From the cell containing the given text, extract its center point as (X, Y) coordinate. 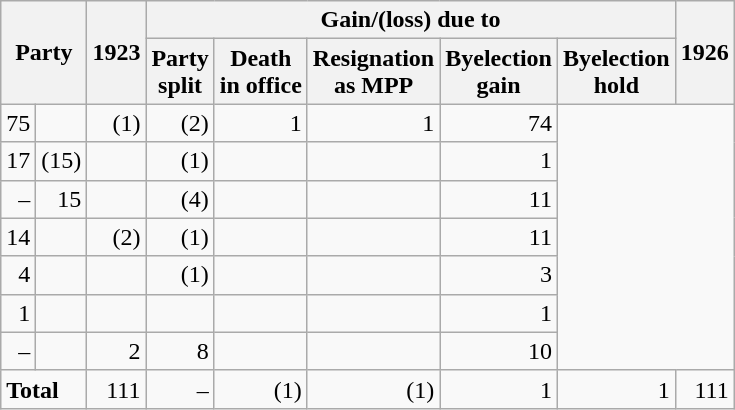
2 (116, 351)
4 (18, 275)
15 (62, 199)
8 (180, 351)
1923 (116, 52)
74 (499, 123)
Resignationas MPP (373, 72)
17 (18, 161)
(15) (62, 161)
Gain/(loss) due to (410, 20)
75 (18, 123)
14 (18, 237)
Partysplit (180, 72)
Party (44, 52)
3 (499, 275)
Deathin office (260, 72)
10 (499, 351)
Total (44, 389)
Byelectionhold (616, 72)
(4) (180, 199)
1926 (704, 52)
Byelectiongain (499, 72)
